From the cell containing the given text, extract its center point as [x, y] coordinate. 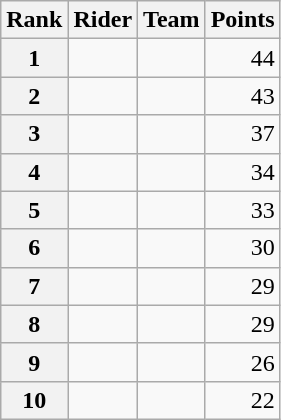
37 [242, 134]
10 [34, 400]
Points [242, 20]
7 [34, 286]
33 [242, 210]
1 [34, 58]
8 [34, 324]
34 [242, 172]
43 [242, 96]
Rider [103, 20]
4 [34, 172]
Rank [34, 20]
3 [34, 134]
44 [242, 58]
2 [34, 96]
30 [242, 248]
5 [34, 210]
Team [172, 20]
9 [34, 362]
26 [242, 362]
6 [34, 248]
22 [242, 400]
